Scan for the cell matching the given text and deliver its [x, y] coordinate at center. 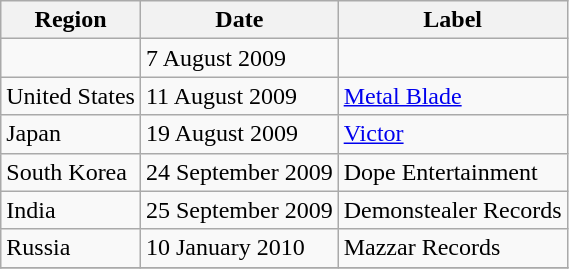
11 August 2009 [239, 96]
10 January 2010 [239, 248]
7 August 2009 [239, 58]
South Korea [71, 172]
24 September 2009 [239, 172]
Metal Blade [452, 96]
19 August 2009 [239, 134]
Mazzar Records [452, 248]
Demonstealer Records [452, 210]
25 September 2009 [239, 210]
Region [71, 20]
Russia [71, 248]
Dope Entertainment [452, 172]
Label [452, 20]
United States [71, 96]
India [71, 210]
Japan [71, 134]
Date [239, 20]
Victor [452, 134]
